Capture the cell that displays the provided text and extract its (X, Y) central coordinate. 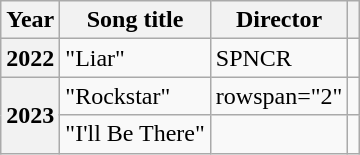
"Rockstar" (135, 96)
Director (279, 20)
rowspan="2" (279, 96)
"I'll Be There" (135, 134)
Year (30, 20)
2023 (30, 115)
"Liar" (135, 58)
SPNCR (279, 58)
2022 (30, 58)
Song title (135, 20)
